Detect which cell encompasses the target text, then output its [X, Y] center coordinate. 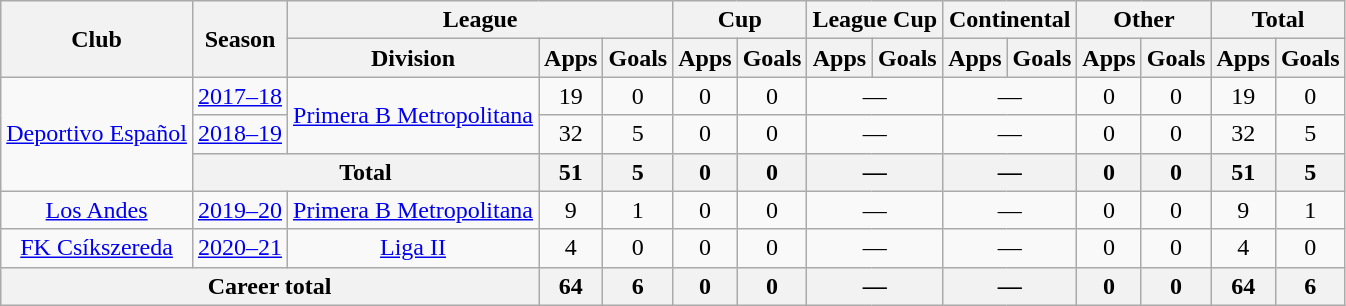
Cup [740, 20]
Continental [1010, 20]
Liga II [414, 248]
2017–18 [240, 96]
2020–21 [240, 248]
League Cup [875, 20]
Other [1144, 20]
Los Andes [97, 210]
Club [97, 39]
FK Csíkszereda [97, 248]
Division [414, 58]
Season [240, 39]
Deportivo Español [97, 134]
Career total [270, 286]
League [480, 20]
2019–20 [240, 210]
2018–19 [240, 134]
